Return the (X, Y) coordinate for the center point of the cell that contains the specified text.  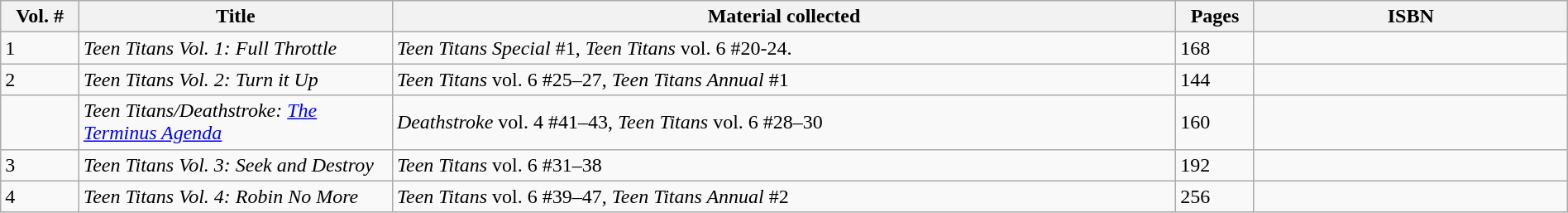
256 (1216, 196)
1 (40, 48)
Teen Titans Vol. 2: Turn it Up (235, 80)
Teen Titans Vol. 1: Full Throttle (235, 48)
Teen Titans vol. 6 #31–38 (784, 165)
Vol. # (40, 17)
ISBN (1411, 17)
4 (40, 196)
3 (40, 165)
Teen Titans Vol. 4: Robin No More (235, 196)
192 (1216, 165)
160 (1216, 123)
144 (1216, 80)
Title (235, 17)
Teen Titans/Deathstroke: The Terminus Agenda (235, 123)
Material collected (784, 17)
Teen Titans Vol. 3: Seek and Destroy (235, 165)
Deathstroke vol. 4 #41–43, Teen Titans vol. 6 #28–30 (784, 123)
Teen Titans vol. 6 #39–47, Teen Titans Annual #2 (784, 196)
2 (40, 80)
168 (1216, 48)
Pages (1216, 17)
Teen Titans vol. 6 #25–27, Teen Titans Annual #1 (784, 80)
Teen Titans Special #1, Teen Titans vol. 6 #20-24. (784, 48)
